Capture the cell that displays the provided text and extract its (x, y) central coordinate. 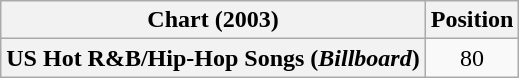
US Hot R&B/Hip-Hop Songs (Billboard) (213, 58)
Chart (2003) (213, 20)
Position (472, 20)
80 (472, 58)
